Return (x, y) of the center of cell containing provided text 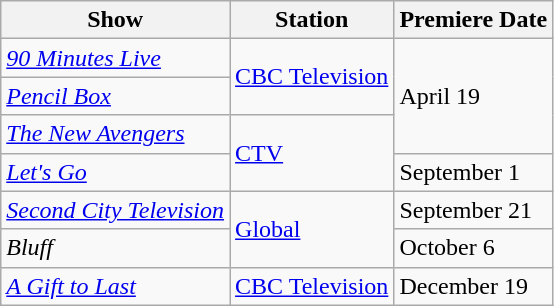
Station (312, 20)
April 19 (474, 96)
Let's Go (116, 172)
October 6 (474, 248)
Second City Television (116, 210)
Pencil Box (116, 96)
September 21 (474, 210)
Premiere Date (474, 20)
The New Avengers (116, 134)
CTV (312, 153)
December 19 (474, 286)
Global (312, 229)
A Gift to Last (116, 286)
Show (116, 20)
September 1 (474, 172)
90 Minutes Live (116, 58)
Bluff (116, 248)
